For the text-containing cell, return its midpoint in (X, Y) coordinate format. 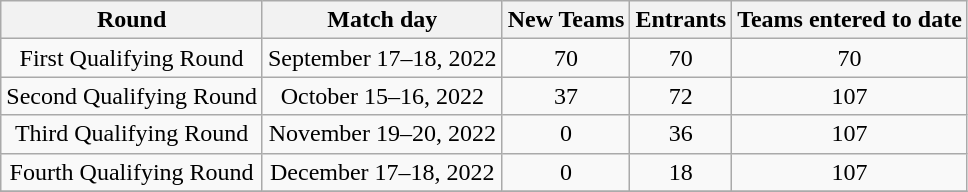
72 (681, 96)
18 (681, 172)
Third Qualifying Round (132, 134)
First Qualifying Round (132, 58)
New Teams (566, 20)
Round (132, 20)
Second Qualifying Round (132, 96)
Fourth Qualifying Round (132, 172)
September 17–18, 2022 (382, 58)
December 17–18, 2022 (382, 172)
Entrants (681, 20)
October 15–16, 2022 (382, 96)
Match day (382, 20)
Teams entered to date (850, 20)
37 (566, 96)
36 (681, 134)
November 19–20, 2022 (382, 134)
